Pinpoint the cell where the given text exists, returning its (x, y) midpoint coordinate. 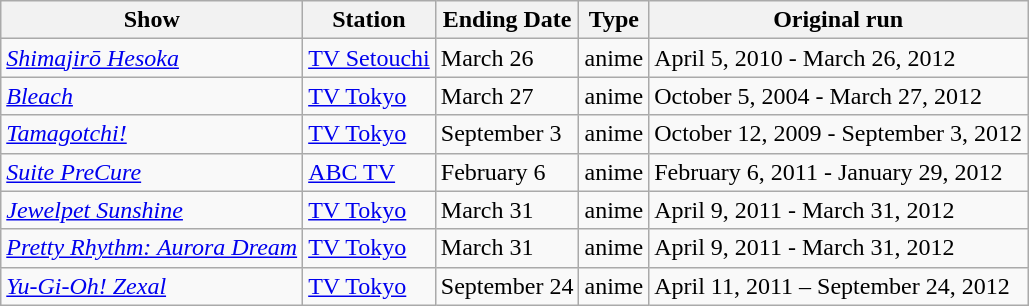
Type (614, 20)
September 24 (507, 286)
September 3 (507, 134)
Show (152, 20)
Original run (838, 20)
Yu-Gi-Oh! Zexal (152, 286)
Station (370, 20)
Pretty Rhythm: Aurora Dream (152, 248)
October 5, 2004 - March 27, 2012 (838, 96)
March 27 (507, 96)
April 5, 2010 - March 26, 2012 (838, 58)
Bleach (152, 96)
October 12, 2009 - September 3, 2012 (838, 134)
April 11, 2011 – September 24, 2012 (838, 286)
February 6, 2011 - January 29, 2012 (838, 172)
Tamagotchi! (152, 134)
TV Setouchi (370, 58)
Shimajirō Hesoka (152, 58)
February 6 (507, 172)
Jewelpet Sunshine (152, 210)
ABC TV (370, 172)
Ending Date (507, 20)
Suite PreCure (152, 172)
March 26 (507, 58)
